For the text-containing cell, return its midpoint in [X, Y] coordinate format. 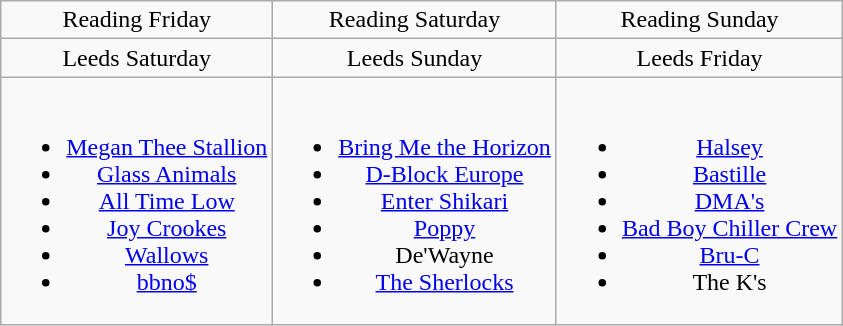
Leeds Friday [699, 58]
Leeds Sunday [415, 58]
Bring Me the HorizonD-Block EuropeEnter ShikariPoppyDe'WayneThe Sherlocks [415, 201]
HalseyBastilleDMA'sBad Boy Chiller CrewBru-CThe K's [699, 201]
Reading Sunday [699, 20]
Leeds Saturday [137, 58]
Megan Thee StallionGlass AnimalsAll Time LowJoy CrookesWallowsbbno$ [137, 201]
Reading Saturday [415, 20]
Reading Friday [137, 20]
